Provide the (x, y) coordinate of the cell's center where the given text is located.  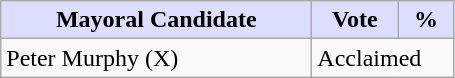
Vote (355, 20)
Peter Murphy (X) (156, 58)
Mayoral Candidate (156, 20)
Acclaimed (383, 58)
% (426, 20)
